Locate the cell with the specified text and output its [X, Y] center coordinate. 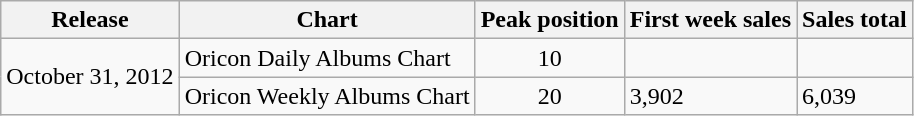
20 [550, 96]
Peak position [550, 20]
Sales total [855, 20]
3,902 [710, 96]
October 31, 2012 [90, 77]
Release [90, 20]
Oricon Weekly Albums Chart [327, 96]
Oricon Daily Albums Chart [327, 58]
Chart [327, 20]
First week sales [710, 20]
10 [550, 58]
6,039 [855, 96]
